From the cell containing the given text, extract its center point as (x, y) coordinate. 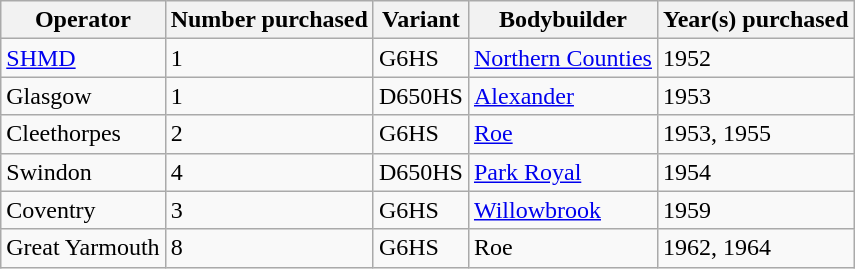
Northern Counties (562, 58)
Glasgow (83, 96)
1953, 1955 (756, 134)
Alexander (562, 96)
Operator (83, 20)
Number purchased (269, 20)
1962, 1964 (756, 248)
Coventry (83, 210)
1954 (756, 172)
Cleethorpes (83, 134)
Bodybuilder (562, 20)
Year(s) purchased (756, 20)
1952 (756, 58)
Variant (420, 20)
1953 (756, 96)
SHMD (83, 58)
4 (269, 172)
3 (269, 210)
2 (269, 134)
8 (269, 248)
1959 (756, 210)
Great Yarmouth (83, 248)
Willowbrook (562, 210)
Park Royal (562, 172)
Swindon (83, 172)
